Provide the [X, Y] coordinate of the cell's center where the given text is located.  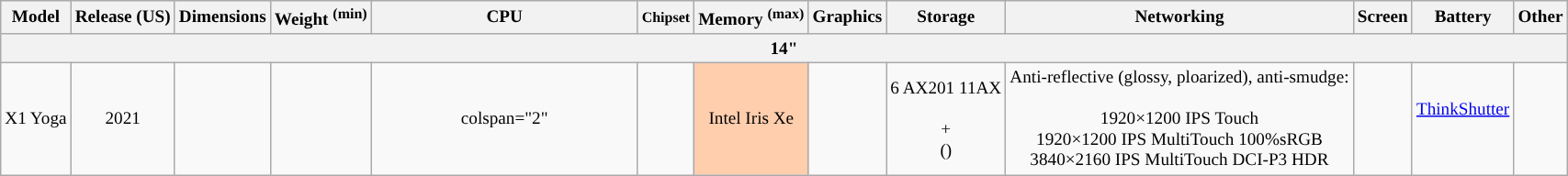
Release (US) [123, 18]
Intel Iris Xe [751, 119]
Weight (min) [321, 18]
Dimensions [222, 18]
X1 Yoga [36, 119]
Screen [1382, 18]
Graphics [847, 18]
Other [1540, 18]
Chipset [666, 18]
ThinkShutter [1462, 119]
6 AX201 11AX + () [946, 119]
Anti-reflective (glossy, ploarized), anti-smudge: 1920×1200 IPS Touch 1920×1200 IPS MultiTouch 100%sRGB 3840×2160 IPS MultiTouch DCI-P3 HDR [1179, 119]
Storage [946, 18]
Model [36, 18]
2021 [123, 119]
Networking [1179, 18]
Memory (max) [751, 18]
CPU [504, 18]
14" [784, 49]
Battery [1462, 18]
colspan="2" [504, 119]
